Return (X, Y) of the center of cell containing provided text 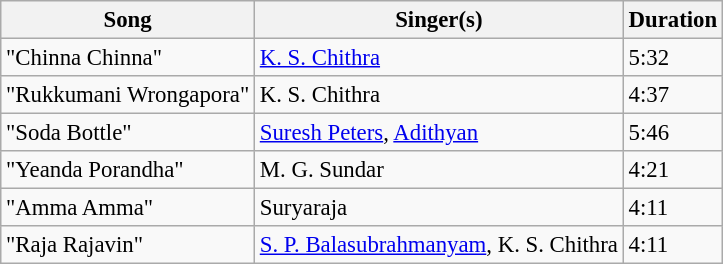
S. P. Balasubrahmanyam, K. S. Chithra (438, 245)
"Soda Bottle" (128, 133)
Duration (672, 20)
5:46 (672, 133)
4:21 (672, 170)
M. G. Sundar (438, 170)
"Yeanda Porandha" (128, 170)
Singer(s) (438, 20)
Song (128, 20)
"Raja Rajavin" (128, 245)
5:32 (672, 58)
4:37 (672, 95)
Suresh Peters, Adithyan (438, 133)
"Rukkumani Wrongapora" (128, 95)
"Chinna Chinna" (128, 58)
Suryaraja (438, 208)
"Amma Amma" (128, 208)
